Provide the (X, Y) coordinate of the cell's center where the given text is located.  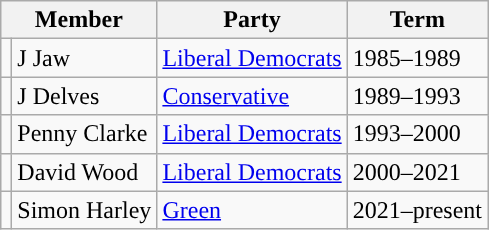
J Delves (84, 96)
J Jaw (84, 58)
David Wood (84, 172)
Penny Clarke (84, 134)
2021–present (417, 210)
1989–1993 (417, 96)
Party (252, 20)
1993–2000 (417, 134)
Conservative (252, 96)
Green (252, 210)
1985–1989 (417, 58)
Simon Harley (84, 210)
2000–2021 (417, 172)
Term (417, 20)
Member (79, 20)
